Determine the [x, y] coordinate at the center of the cell enclosing the given text.  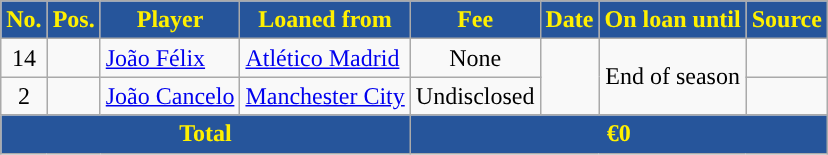
Total [206, 134]
Date [570, 20]
João Félix [170, 58]
On loan until [672, 20]
Fee [475, 20]
Manchester City [325, 96]
João Cancelo [170, 96]
Source [786, 20]
Player [170, 20]
Undisclosed [475, 96]
Loaned from [325, 20]
End of season [672, 77]
No. [24, 20]
None [475, 58]
Atlético Madrid [325, 58]
€0 [618, 134]
14 [24, 58]
Pos. [74, 20]
2 [24, 96]
